Pinpoint the cell where the given text exists, returning its [X, Y] midpoint coordinate. 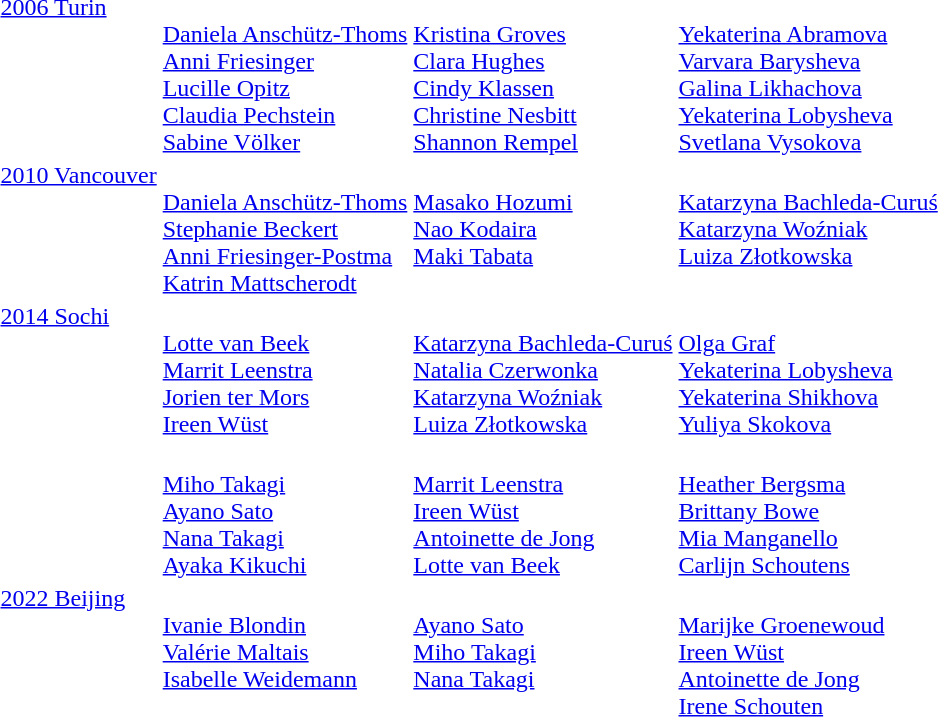
Daniela Anschütz-ThomsStephanie BeckertAnni Friesinger-PostmaKatrin Mattscherodt [285, 229]
Masako HozumiNao KodairaMaki Tabata [543, 229]
Marrit LeenstraIreen WüstAntoinette de JongLotte van Beek [543, 511]
Katarzyna Bachleda-CuruśNatalia CzerwonkaKatarzyna WoźniakLuiza Złotkowska [543, 370]
Miho TakagiAyano SatoNana TakagiAyaka Kikuchi [285, 511]
Lotte van BeekMarrit LeenstraJorien ter MorsIreen Wüst [285, 370]
